Search for the cell housing the specified text and yield its [X, Y] center coordinate. 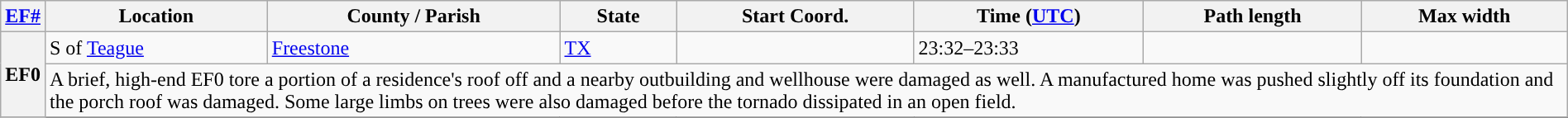
23:32–23:33 [1029, 48]
Freestone [414, 48]
S of Teague [155, 48]
State [619, 17]
TX [619, 48]
EF# [23, 17]
Location [155, 17]
EF0 [23, 74]
Start Coord. [796, 17]
Time (UTC) [1029, 17]
County / Parish [414, 17]
Path length [1252, 17]
Max width [1464, 17]
